Capture the cell that displays the provided text and extract its (x, y) central coordinate. 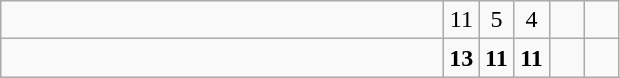
13 (462, 58)
5 (496, 20)
4 (532, 20)
